Capture the cell that displays the provided text and extract its [X, Y] central coordinate. 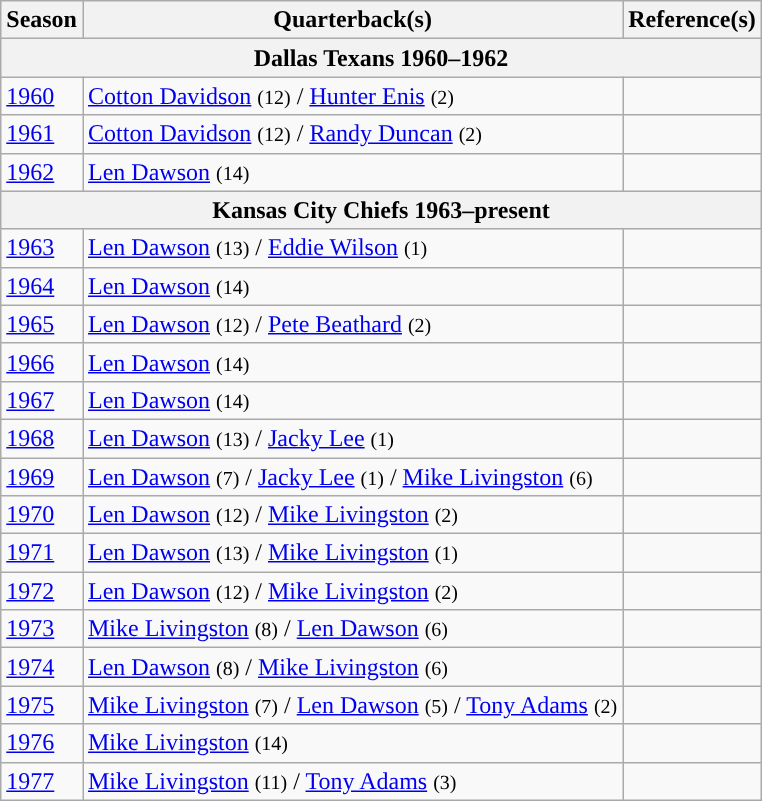
1976 [42, 743]
1970 [42, 515]
Len Dawson (7) / Jacky Lee (1) / Mike Livingston (6) [352, 477]
Mike Livingston (7) / Len Dawson (5) / Tony Adams (2) [352, 705]
1965 [42, 324]
Season [42, 20]
1962 [42, 172]
1971 [42, 553]
Mike Livingston (14) [352, 743]
Len Dawson (13) / Jacky Lee (1) [352, 438]
1961 [42, 134]
1963 [42, 248]
Cotton Davidson (12) / Hunter Enis (2) [352, 96]
Quarterback(s) [352, 20]
Cotton Davidson (12) / Randy Duncan (2) [352, 134]
1968 [42, 438]
Len Dawson (13) / Eddie Wilson (1) [352, 248]
1969 [42, 477]
Len Dawson (13) / Mike Livingston (1) [352, 553]
Mike Livingston (8) / Len Dawson (6) [352, 629]
1975 [42, 705]
Kansas City Chiefs 1963–present [382, 210]
Dallas Texans 1960–1962 [382, 58]
Len Dawson (8) / Mike Livingston (6) [352, 667]
1977 [42, 781]
1966 [42, 362]
Mike Livingston (11) / Tony Adams (3) [352, 781]
1973 [42, 629]
1972 [42, 591]
Len Dawson (12) / Pete Beathard (2) [352, 324]
1964 [42, 286]
1960 [42, 96]
1967 [42, 400]
Reference(s) [692, 20]
1974 [42, 667]
